Detect which cell encompasses the target text, then output its [x, y] center coordinate. 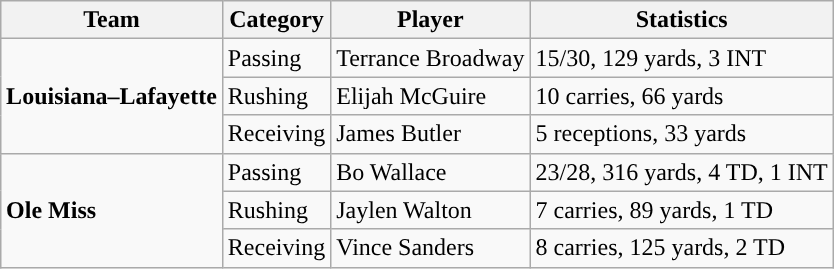
Terrance Broadway [430, 58]
Bo Wallace [430, 172]
23/28, 316 yards, 4 TD, 1 INT [682, 172]
5 receptions, 33 yards [682, 134]
Ole Miss [112, 210]
Vince Sanders [430, 248]
Louisiana–Lafayette [112, 96]
15/30, 129 yards, 3 INT [682, 58]
Statistics [682, 20]
Category [276, 20]
Player [430, 20]
James Butler [430, 134]
Jaylen Walton [430, 210]
8 carries, 125 yards, 2 TD [682, 248]
Elijah McGuire [430, 96]
10 carries, 66 yards [682, 96]
Team [112, 20]
7 carries, 89 yards, 1 TD [682, 210]
